Locate the cell with the specified text and output its (x, y) center coordinate. 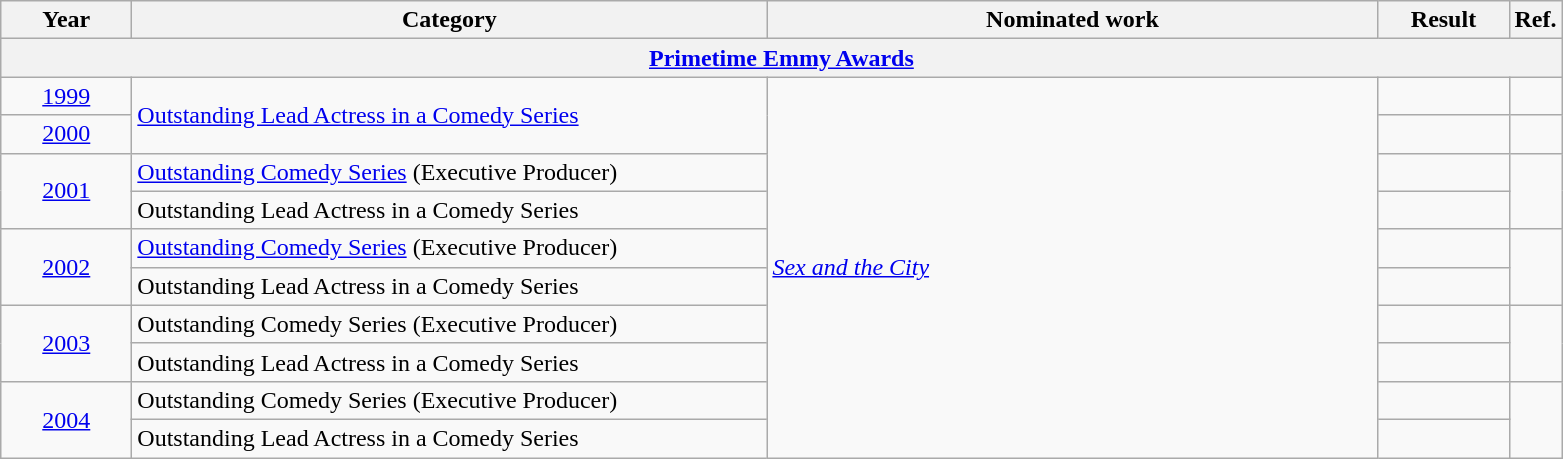
Ref. (1536, 20)
2000 (66, 134)
Year (66, 20)
Sex and the City (1072, 268)
1999 (66, 96)
Nominated work (1072, 20)
Category (450, 20)
Primetime Emmy Awards (782, 58)
2001 (66, 191)
Result (1444, 20)
2004 (66, 419)
2003 (66, 343)
2002 (66, 267)
